For the text-containing cell, return its midpoint in (X, Y) coordinate format. 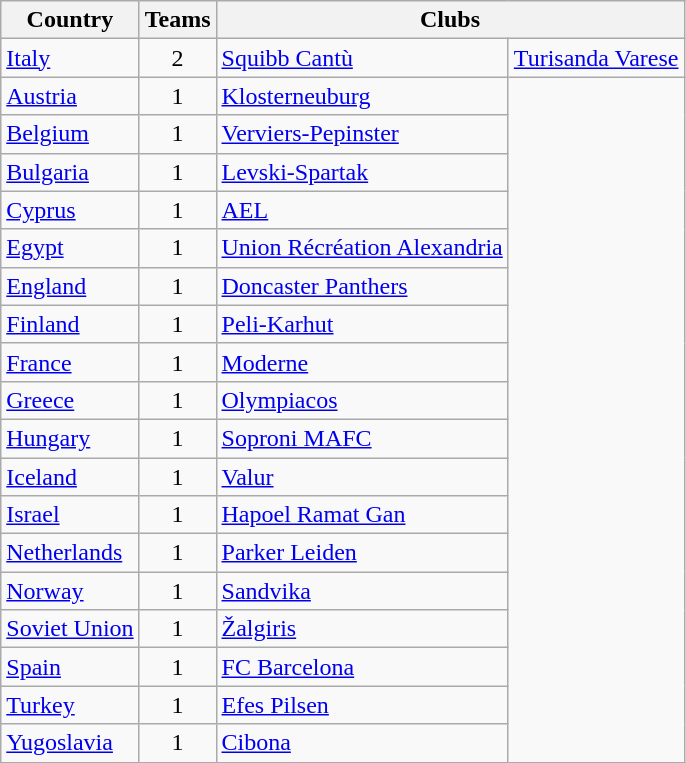
FC Barcelona (362, 667)
Peli-Karhut (362, 324)
Levski-Spartak (362, 172)
Žalgiris (362, 629)
Country (70, 20)
Teams (178, 20)
Sandvika (362, 591)
Italy (70, 58)
Hungary (70, 438)
Soproni MAFC (362, 438)
Egypt (70, 248)
Parker Leiden (362, 553)
Union Récréation Alexandria (362, 248)
Netherlands (70, 553)
Verviers-Pepinster (362, 134)
Israel (70, 515)
Bulgaria (70, 172)
Greece (70, 400)
Moderne (362, 362)
Turkey (70, 705)
Cibona (362, 743)
Efes Pilsen (362, 705)
Hapoel Ramat Gan (362, 515)
Doncaster Panthers (362, 286)
Klosterneuburg (362, 96)
Spain (70, 667)
Squibb Cantù (362, 58)
Belgium (70, 134)
France (70, 362)
Soviet Union (70, 629)
AEL (362, 210)
Norway (70, 591)
Austria (70, 96)
2 (178, 58)
Cyprus (70, 210)
Clubs (450, 20)
Iceland (70, 477)
Turisanda Varese (596, 58)
England (70, 286)
Yugoslavia (70, 743)
Olympiacos (362, 400)
Finland (70, 324)
Valur (362, 477)
